Determine the (X, Y) coordinate at the center of the cell enclosing the given text.  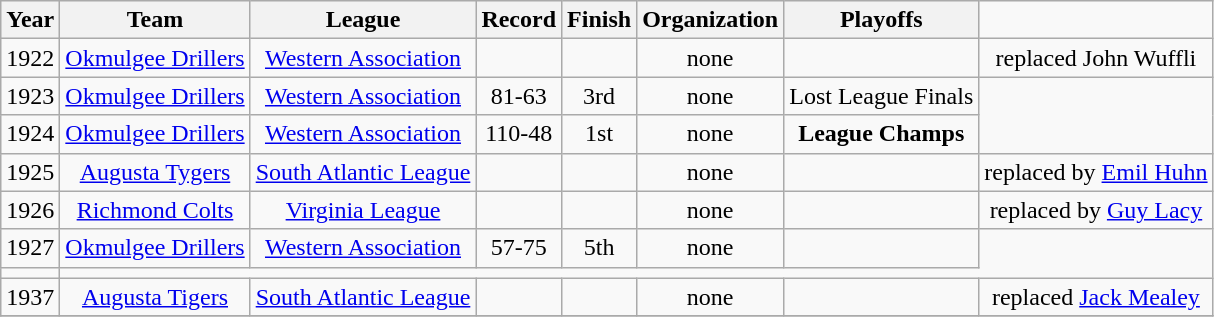
Augusta Tigers (155, 297)
Virginia League (363, 210)
replaced by Guy Lacy (1096, 210)
1922 (30, 58)
5th (600, 248)
Richmond Colts (155, 210)
replaced John Wuffli (1096, 58)
Organization (710, 20)
Lost League Finals (882, 96)
Playoffs (882, 20)
1925 (30, 172)
1937 (30, 297)
Finish (600, 20)
1923 (30, 96)
3rd (600, 96)
Team (155, 20)
Year (30, 20)
57-75 (519, 248)
1st (600, 134)
League (363, 20)
1927 (30, 248)
1926 (30, 210)
replaced by Emil Huhn (1096, 172)
League Champs (882, 134)
Record (519, 20)
replaced Jack Mealey (1096, 297)
110-48 (519, 134)
81-63 (519, 96)
1924 (30, 134)
Augusta Tygers (155, 172)
